Detect which cell encompasses the target text, then output its [X, Y] center coordinate. 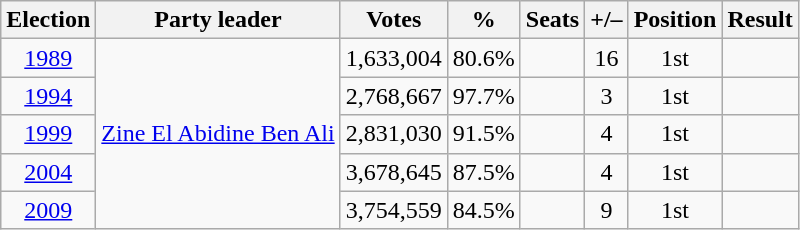
Votes [394, 20]
84.5% [484, 210]
Seats [552, 20]
Election [48, 20]
91.5% [484, 134]
1994 [48, 96]
Zine El Abidine Ben Ali [218, 134]
87.5% [484, 172]
3,678,645 [394, 172]
2004 [48, 172]
80.6% [484, 58]
3 [606, 96]
3,754,559 [394, 210]
97.7% [484, 96]
Party leader [218, 20]
1999 [48, 134]
2,831,030 [394, 134]
1989 [48, 58]
Position [675, 20]
16 [606, 58]
Result [760, 20]
+/– [606, 20]
% [484, 20]
2009 [48, 210]
1,633,004 [394, 58]
9 [606, 210]
2,768,667 [394, 96]
